Capture the cell that displays the provided text and extract its (x, y) central coordinate. 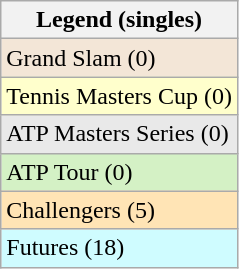
Tennis Masters Cup (0) (120, 96)
ATP Tour (0) (120, 172)
Futures (18) (120, 248)
Grand Slam (0) (120, 58)
ATP Masters Series (0) (120, 134)
Challengers (5) (120, 210)
Legend (singles) (120, 20)
